Determine the [X, Y] coordinate at the center of the cell enclosing the given text.  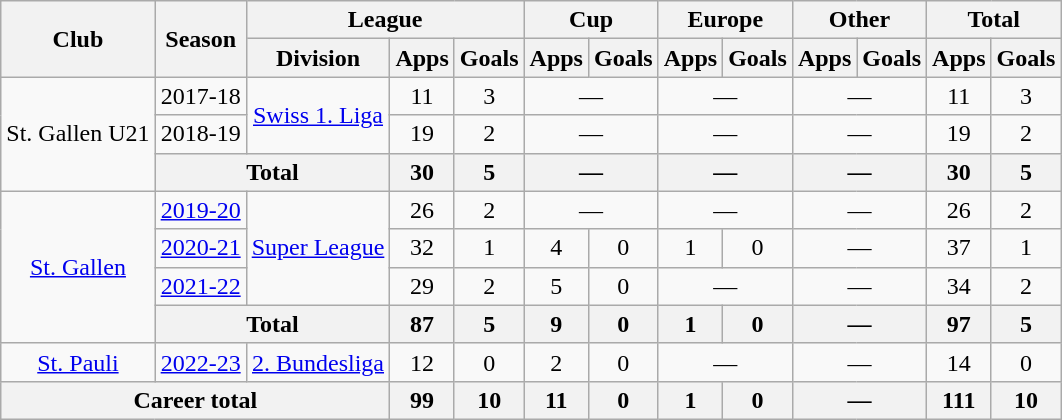
2022-23 [200, 362]
111 [959, 400]
2021-22 [200, 286]
2018-19 [200, 134]
Other [859, 20]
97 [959, 324]
12 [422, 362]
League [385, 20]
St. Gallen [78, 267]
Swiss 1. Liga [318, 115]
2019-20 [200, 210]
Europe [725, 20]
St. Pauli [78, 362]
Super League [318, 248]
2017-18 [200, 96]
Division [318, 58]
4 [556, 248]
99 [422, 400]
14 [959, 362]
Career total [196, 400]
34 [959, 286]
87 [422, 324]
32 [422, 248]
29 [422, 286]
Cup [591, 20]
9 [556, 324]
2. Bundesliga [318, 362]
Season [200, 39]
37 [959, 248]
Club [78, 39]
St. Gallen U21 [78, 134]
2020-21 [200, 248]
